Identify which cell holds the provided text, then report its (X, Y) central coordinate. 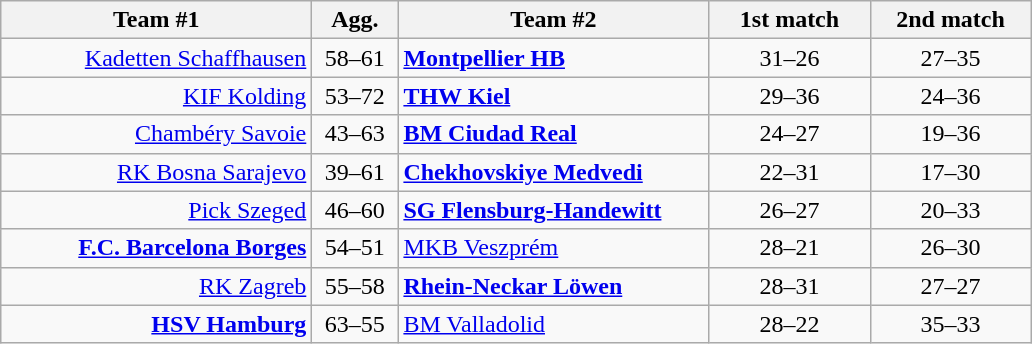
63–55 (355, 324)
BM Ciudad Real (554, 134)
Rhein-Neckar Löwen (554, 286)
43–63 (355, 134)
THW Kiel (554, 96)
28–22 (790, 324)
Chekhovskiye Medvedi (554, 172)
Chambéry Savoie (156, 134)
Pick Szeged (156, 210)
17–30 (950, 172)
F.C. Barcelona Borges (156, 248)
1st match (790, 20)
19–36 (950, 134)
MKB Veszprém (554, 248)
RK Zagreb (156, 286)
BM Valladolid (554, 324)
Team #2 (554, 20)
58–61 (355, 58)
53–72 (355, 96)
HSV Hamburg (156, 324)
Montpellier HB (554, 58)
RK Bosna Sarajevo (156, 172)
20–33 (950, 210)
22–31 (790, 172)
2nd match (950, 20)
46–60 (355, 210)
39–61 (355, 172)
Agg. (355, 20)
24–36 (950, 96)
35–33 (950, 324)
55–58 (355, 286)
KIF Kolding (156, 96)
Kadetten Schaffhausen (156, 58)
27–35 (950, 58)
Team #1 (156, 20)
26–30 (950, 248)
28–31 (790, 286)
SG Flensburg-Handewitt (554, 210)
26–27 (790, 210)
24–27 (790, 134)
54–51 (355, 248)
31–26 (790, 58)
28–21 (790, 248)
29–36 (790, 96)
27–27 (950, 286)
